Identify which cell holds the provided text, then report its [x, y] central coordinate. 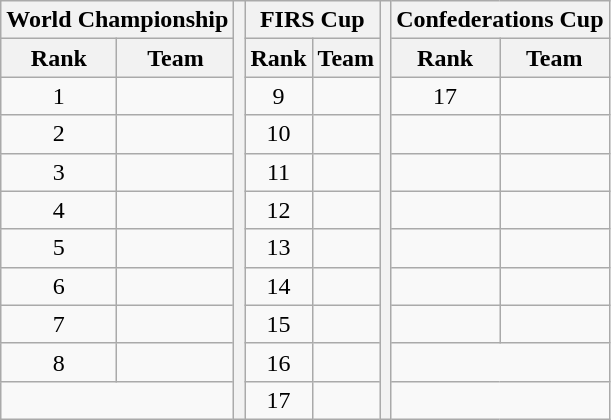
6 [59, 286]
Confederations Cup [500, 20]
12 [278, 210]
13 [278, 248]
5 [59, 248]
9 [278, 96]
7 [59, 324]
10 [278, 134]
4 [59, 210]
16 [278, 362]
11 [278, 172]
8 [59, 362]
World Championship [118, 20]
1 [59, 96]
14 [278, 286]
3 [59, 172]
FIRS Cup [312, 20]
15 [278, 324]
2 [59, 134]
